From the cell containing the given text, extract its center point as (X, Y) coordinate. 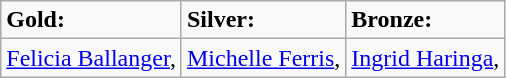
Silver: (263, 20)
Gold: (92, 20)
Michelle Ferris, (263, 58)
Ingrid Haringa, (426, 58)
Bronze: (426, 20)
Felicia Ballanger, (92, 58)
